Return (x, y) of the center of cell containing provided text 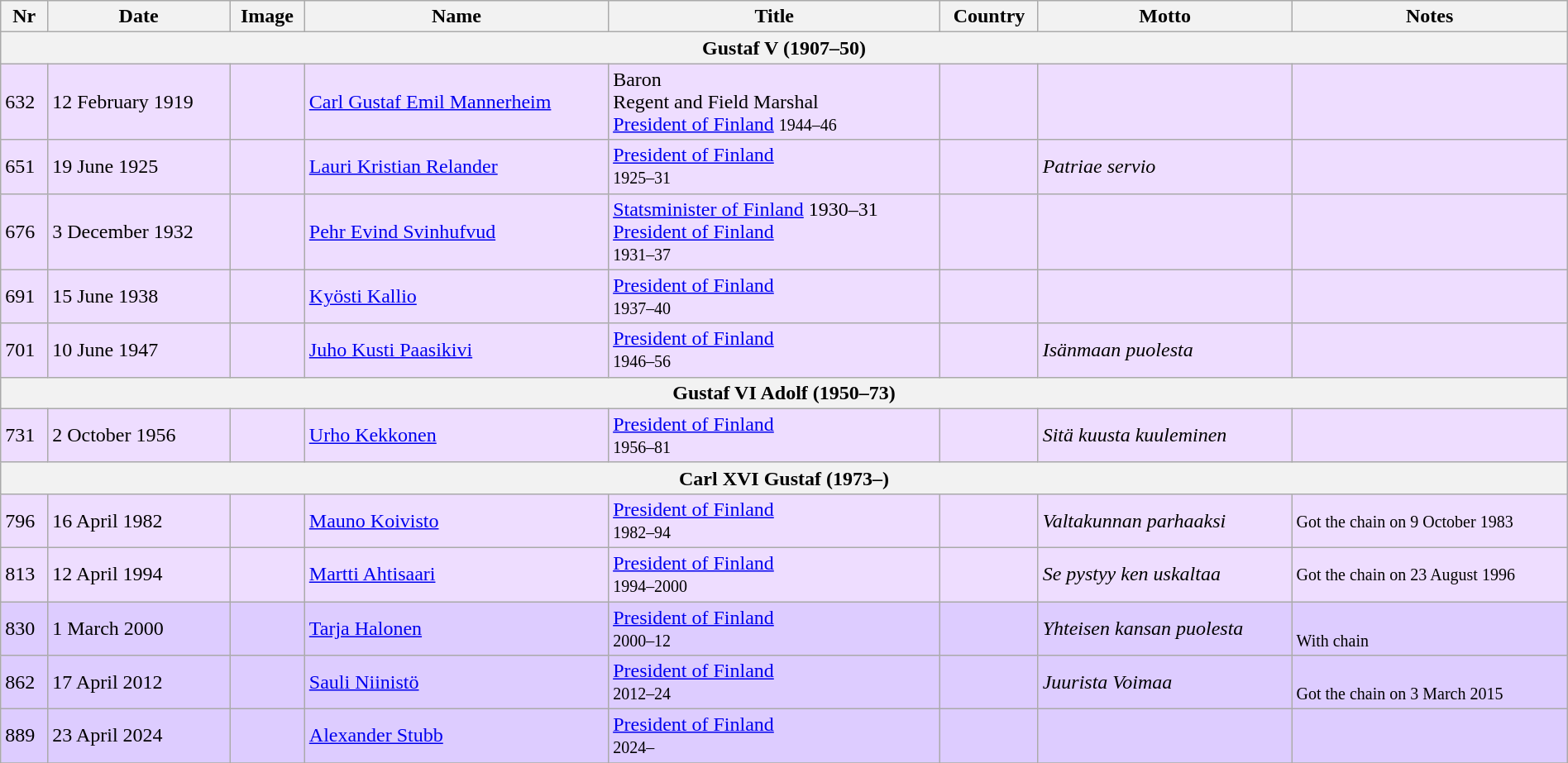
President of Finland 2012–24 (774, 683)
Isänmaan puolesta (1164, 351)
2 October 1956 (139, 435)
Date (139, 17)
731 (25, 435)
Gustaf VI Adolf (1950–73) (784, 393)
Nr (25, 17)
Tarja Halonen (457, 628)
Name (457, 17)
Carl Gustaf Emil Mannerheim (457, 102)
Image (268, 17)
Got the chain on 3 March 2015 (1429, 683)
Yhteisen kansan puolesta (1164, 628)
676 (25, 231)
President of Finland 2024– (774, 736)
Juurista Voimaa (1164, 683)
23 April 2024 (139, 736)
President of Finland2000–12 (774, 628)
President of Finland1982–94 (774, 521)
889 (25, 736)
President of Finland1946–56 (774, 351)
Carl XVI Gustaf (1973–) (784, 478)
12 February 1919 (139, 102)
813 (25, 574)
Title (774, 17)
Pehr Evind Svinhufvud (457, 231)
632 (25, 102)
12 April 1994 (139, 574)
Got the chain on 9 October 1983 (1429, 521)
701 (25, 351)
Sitä kuusta kuuleminen (1164, 435)
16 April 1982 (139, 521)
Gustaf V (1907–50) (784, 48)
796 (25, 521)
Sauli Niinistö (457, 683)
Patriae servio (1164, 167)
Se pystyy ken uskaltaa (1164, 574)
Kyösti Kallio (457, 296)
Martti Ahtisaari (457, 574)
Motto (1164, 17)
3 December 1932 (139, 231)
With chain (1429, 628)
President of Finland1937–40 (774, 296)
President of Finland1994–2000 (774, 574)
862 (25, 683)
Got the chain on 23 August 1996 (1429, 574)
Notes (1429, 17)
Lauri Kristian Relander (457, 167)
651 (25, 167)
10 June 1947 (139, 351)
Statsminister of Finland 1930–31President of Finland1931–37 (774, 231)
Valtakunnan parhaaksi (1164, 521)
BaronRegent and Field MarshalPresident of Finland 1944–46 (774, 102)
Juho Kusti Paasikivi (457, 351)
President of Finland1925–31 (774, 167)
Urho Kekkonen (457, 435)
15 June 1938 (139, 296)
19 June 1925 (139, 167)
Alexander Stubb (457, 736)
1 March 2000 (139, 628)
691 (25, 296)
Mauno Koivisto (457, 521)
17 April 2012 (139, 683)
Country (989, 17)
President of Finland1956–81 (774, 435)
830 (25, 628)
